Return (X, Y) of the center of cell containing provided text 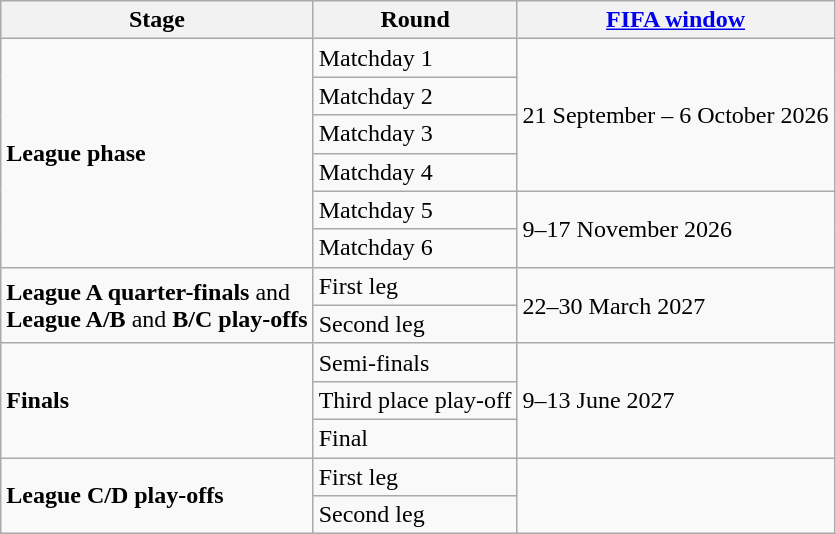
Matchday 2 (415, 96)
9–13 June 2027 (676, 400)
League phase (157, 153)
22–30 March 2027 (676, 305)
League A quarter-finals andLeague A/B and B/C play-offs (157, 305)
Matchday 3 (415, 134)
Matchday 4 (415, 172)
Matchday 5 (415, 210)
Semi-finals (415, 362)
Matchday 1 (415, 58)
Final (415, 438)
FIFA window (676, 20)
Third place play-off (415, 400)
Stage (157, 20)
21 September – 6 October 2026 (676, 115)
Round (415, 20)
Finals (157, 400)
9–17 November 2026 (676, 229)
League C/D play-offs (157, 496)
Matchday 6 (415, 248)
